Extract the [x, y] coordinate from the center of the cell holding the provided text.  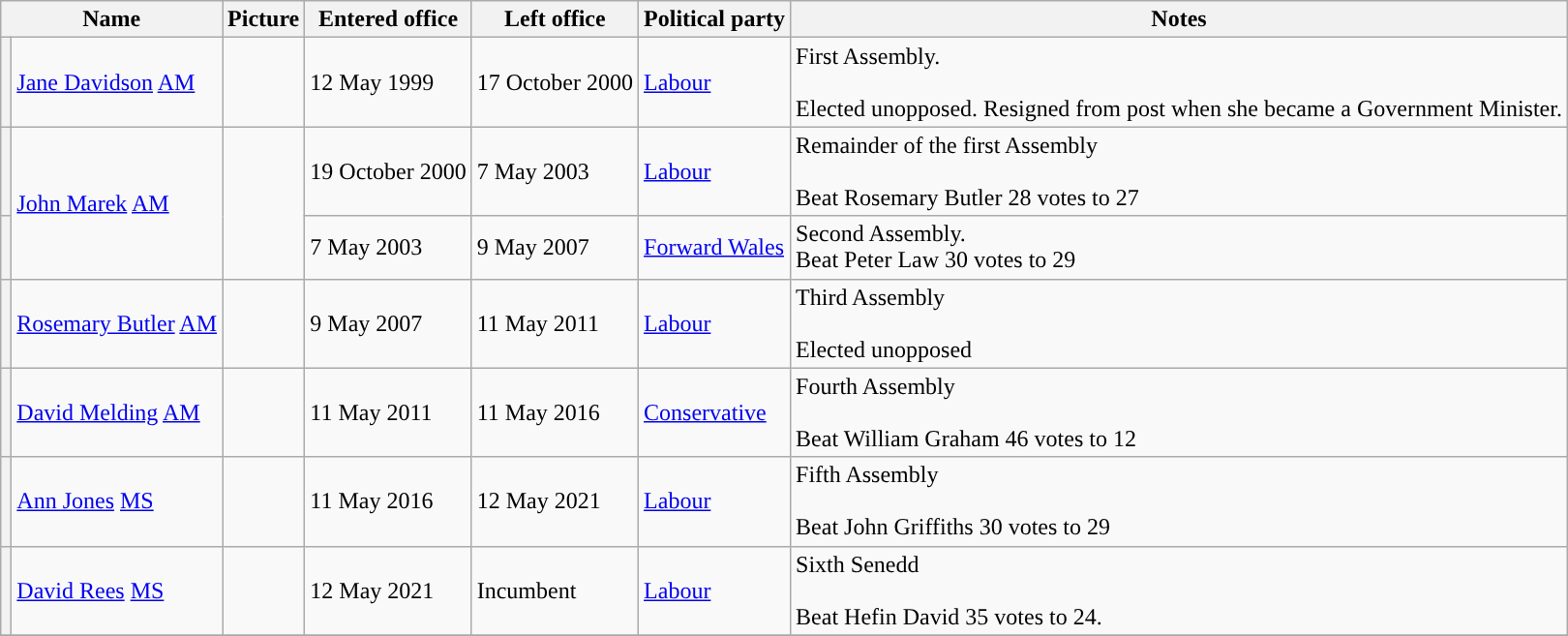
Forward Wales [714, 248]
Second Assembly.Beat Peter Law 30 votes to 29 [1179, 248]
17 October 2000 [555, 82]
Third AssemblyElected unopposed [1179, 323]
David Rees MS [117, 591]
Jane Davidson AM [117, 82]
Incumbent [555, 591]
Rosemary Butler AM [117, 323]
Entered office [388, 19]
Sixth SeneddBeat Hefin David 35 votes to 24. [1179, 591]
First Assembly. Elected unopposed. Resigned from post when she became a Government Minister. [1179, 82]
Conservative [714, 412]
Name [112, 19]
Left office [555, 19]
19 October 2000 [388, 171]
Picture [263, 19]
Fifth AssemblyBeat John Griffiths 30 votes to 29 [1179, 501]
Political party [714, 19]
John Marek AM [117, 203]
Ann Jones MS [117, 501]
Notes [1179, 19]
Fourth AssemblyBeat William Graham 46 votes to 12 [1179, 412]
12 May 1999 [388, 82]
Remainder of the first AssemblyBeat Rosemary Butler 28 votes to 27 [1179, 171]
David Melding AM [117, 412]
